Find where the given text appears and provide that cell's center as [x, y] coordinate. 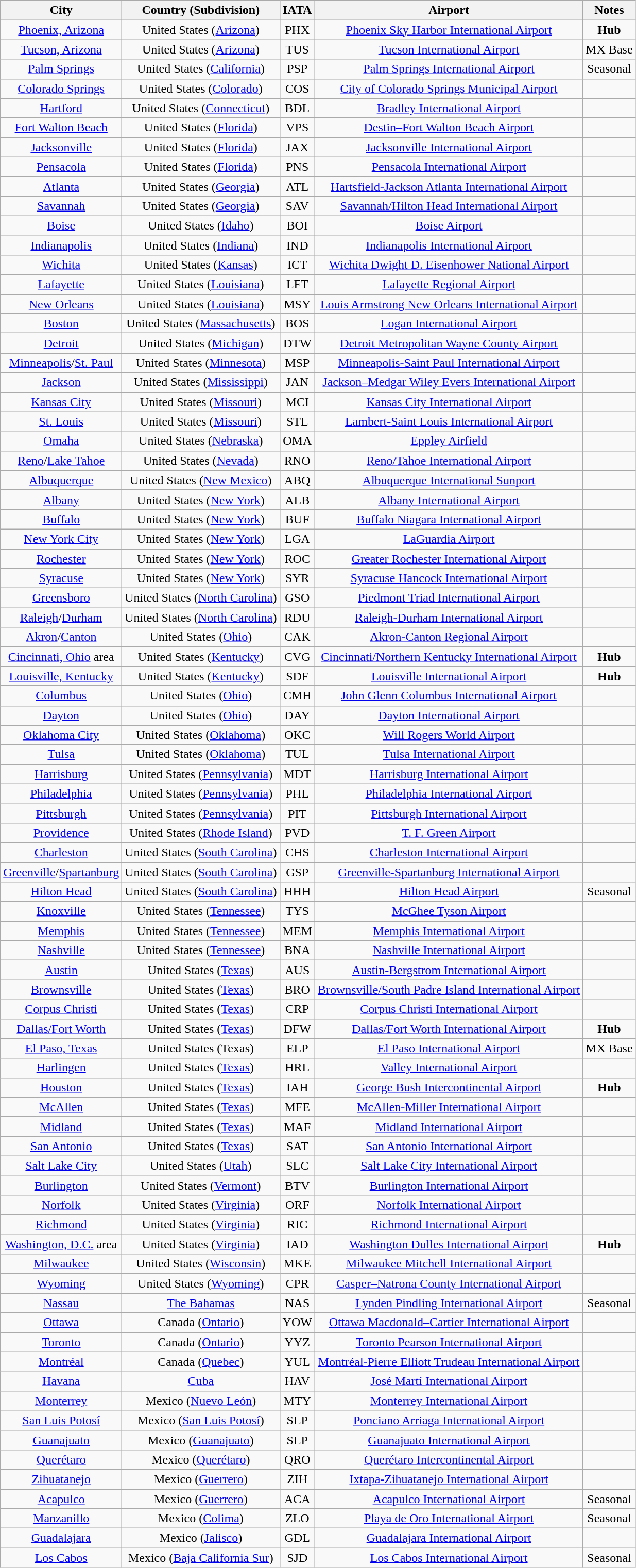
Country (Subdivision) [201, 10]
PHL [297, 794]
United States (California) [201, 69]
MEM [297, 931]
BDL [297, 108]
Rochester [61, 558]
Hilton Head Airport [449, 892]
ALB [297, 500]
Phoenix, Arizona [61, 30]
T. F. Green Airport [449, 833]
NAS [297, 1303]
McAllen-Miller International Airport [449, 1107]
Harrisburg [61, 774]
Savannah [61, 206]
CVG [297, 657]
Dallas/Fort Worth [61, 1029]
Brownsville [61, 990]
LFT [297, 285]
City of Colorado Springs Municipal Airport [449, 89]
Albuquerque International Sunport [449, 480]
ICT [297, 265]
Playa de Oro International Airport [449, 1519]
St. Louis [61, 421]
Atlanta [61, 186]
United States (Minnesota) [201, 363]
Providence [61, 833]
BNA [297, 950]
Guadalajara [61, 1538]
ZLO [297, 1519]
Charleston [61, 852]
BOS [297, 324]
Eppley Airfield [449, 441]
Syracuse [61, 578]
Hartford [61, 108]
United States (New Mexico) [201, 480]
Corpus Christi [61, 1009]
The Bahamas [201, 1303]
New York City [61, 539]
Montréal-Pierre Elliott Trudeau International Airport [449, 1362]
San Luis Potosí [61, 1420]
Destin–Fort Walton Beach Airport [449, 128]
Norfolk International Airport [449, 1205]
Boston [61, 324]
BOI [297, 225]
José Martí International Airport [449, 1381]
Washington, D.C. area [61, 1244]
Pittsburgh International Airport [449, 813]
PHX [297, 30]
GSP [297, 872]
MAF [297, 1126]
SAV [297, 206]
MTY [297, 1401]
Buffalo Niagara International Airport [449, 519]
Hartsfield-Jackson Atlanta International Airport [449, 186]
Milwaukee Mitchell International Airport [449, 1264]
SAT [297, 1146]
Wichita Dwight D. Eisenhower National Airport [449, 265]
Austin [61, 970]
Minneapolis-Saint Paul International Airport [449, 363]
Columbus [61, 696]
HHH [297, 892]
United States (Nevada) [201, 461]
SLC [297, 1166]
Louisville, Kentucky [61, 676]
Ottawa [61, 1323]
Greenville/Spartanburg [61, 872]
MCI [297, 402]
Tucson, Arizona [61, 49]
El Paso International Airport [449, 1048]
Notes [609, 10]
ROC [297, 558]
Guanajuato International Airport [449, 1440]
Piedmont Triad International Airport [449, 598]
IAD [297, 1244]
Jacksonville International Airport [449, 147]
United States (Idaho) [201, 225]
MSP [297, 363]
Jacksonville [61, 147]
JAN [297, 382]
Mexico (Querétaro) [201, 1459]
Canada (Quebec) [201, 1362]
Jackson–Medgar Wiley Evers International Airport [449, 382]
LGA [297, 539]
Richmond [61, 1225]
Pensacola [61, 167]
Reno/Lake Tahoe [61, 461]
PSP [297, 69]
Harrisburg International Airport [449, 774]
TYS [297, 911]
Milwaukee [61, 1264]
Nashville [61, 950]
Burlington [61, 1185]
MKE [297, 1264]
George Bush Intercontinental Airport [449, 1087]
Zihuatanejo [61, 1479]
OMA [297, 441]
Detroit Metropolitan Wayne County Airport [449, 343]
United States (Wyoming) [201, 1283]
JAX [297, 147]
YYZ [297, 1342]
Greater Rochester International Airport [449, 558]
MSY [297, 304]
Dayton International Airport [449, 715]
San Antonio International Airport [449, 1146]
Salt Lake City International Airport [449, 1166]
COS [297, 89]
Valley International Airport [449, 1068]
DFW [297, 1029]
Toronto [61, 1342]
Monterrey International Airport [449, 1401]
ATL [297, 186]
Louis Armstrong New Orleans International Airport [449, 304]
RIC [297, 1225]
Fort Walton Beach [61, 128]
Palm Springs [61, 69]
Kansas City [61, 402]
Querétaro Intercontinental Airport [449, 1459]
Greensboro [61, 598]
Guanajuato [61, 1440]
Houston [61, 1087]
Nashville International Airport [449, 950]
United States (Mississippi) [201, 382]
MDT [297, 774]
Salt Lake City [61, 1166]
Midland International Airport [449, 1126]
ORF [297, 1205]
United States (Massachusetts) [201, 324]
Albany International Airport [449, 500]
Omaha [61, 441]
PNS [297, 167]
Akron/Canton [61, 637]
Dallas/Fort Worth International Airport [449, 1029]
Lafayette Regional Airport [449, 285]
SYR [297, 578]
Savannah/Hilton Head International Airport [449, 206]
Oklahoma City [61, 735]
Lambert-Saint Louis International Airport [449, 421]
New Orleans [61, 304]
United States (Connecticut) [201, 108]
Tulsa [61, 754]
Albuquerque [61, 480]
MFE [297, 1107]
Monterrey [61, 1401]
Hilton Head [61, 892]
Philadelphia [61, 794]
Kansas City International Airport [449, 402]
Raleigh/Durham [61, 618]
HRL [297, 1068]
Colorado Springs [61, 89]
Boise Airport [449, 225]
SJD [297, 1558]
IATA [297, 10]
McAllen [61, 1107]
Ottawa Macdonald–Cartier International Airport [449, 1323]
Wyoming [61, 1283]
Logan International Airport [449, 324]
Ponciano Arriaga International Airport [449, 1420]
CMH [297, 696]
Mexico (Guanajuato) [201, 1440]
IND [297, 245]
Detroit [61, 343]
Mexico (Jalisco) [201, 1538]
RDU [297, 618]
HAV [297, 1381]
Mexico (San Luis Potosí) [201, 1420]
SDF [297, 676]
El Paso, Texas [61, 1048]
Cincinnati/Northern Kentucky International Airport [449, 657]
Burlington International Airport [449, 1185]
TUS [297, 49]
IAH [297, 1087]
RNO [297, 461]
Toronto Pearson International Airport [449, 1342]
Indianapolis [61, 245]
Minneapolis/St. Paul [61, 363]
Pensacola International Airport [449, 167]
Tulsa International Airport [449, 754]
Midland [61, 1126]
San Antonio [61, 1146]
Tucson International Airport [449, 49]
United States (Michigan) [201, 343]
QRO [297, 1459]
Mexico (Nuevo León) [201, 1401]
BUF [297, 519]
DTW [297, 343]
Los Cabos International Airport [449, 1558]
Harlingen [61, 1068]
CRP [297, 1009]
Greenville-Spartanburg International Airport [449, 872]
United States (Indiana) [201, 245]
City [61, 10]
ZIH [297, 1479]
Memphis International Airport [449, 931]
Washington Dulles International Airport [449, 1244]
BTV [297, 1185]
Memphis [61, 931]
McGhee Tyson Airport [449, 911]
Jackson [61, 382]
Corpus Christi International Airport [449, 1009]
Casper–Natrona County International Airport [449, 1283]
STL [297, 421]
Lynden Pindling International Airport [449, 1303]
Ixtapa-Zihuatanejo International Airport [449, 1479]
GDL [297, 1538]
United States (Colorado) [201, 89]
Syracuse Hancock International Airport [449, 578]
Manzanillo [61, 1519]
CPR [297, 1283]
ABQ [297, 480]
Guadalajara International Airport [449, 1538]
Boise [61, 225]
Pittsburgh [61, 813]
PVD [297, 833]
CAK [297, 637]
Dayton [61, 715]
Cuba [201, 1381]
AUS [297, 970]
United States (Kansas) [201, 265]
DAY [297, 715]
Charleston International Airport [449, 852]
Indianapolis International Airport [449, 245]
United States (Rhode Island) [201, 833]
GSO [297, 598]
United States (Vermont) [201, 1185]
Palm Springs International Airport [449, 69]
Norfolk [61, 1205]
Will Rogers World Airport [449, 735]
Airport [449, 10]
PIT [297, 813]
United States (Nebraska) [201, 441]
United States (Wisconsin) [201, 1264]
Cincinnati, Ohio area [61, 657]
Knoxville [61, 911]
Akron-Canton Regional Airport [449, 637]
Mexico (Colima) [201, 1519]
Richmond International Airport [449, 1225]
Philadelphia International Airport [449, 794]
ELP [297, 1048]
Bradley International Airport [449, 108]
Louisville International Airport [449, 676]
John Glenn Columbus International Airport [449, 696]
Albany [61, 500]
Phoenix Sky Harbor International Airport [449, 30]
YOW [297, 1323]
Buffalo [61, 519]
Mexico (Baja California Sur) [201, 1558]
Brownsville/South Padre Island International Airport [449, 990]
YUL [297, 1362]
Raleigh-Durham International Airport [449, 618]
BRO [297, 990]
Los Cabos [61, 1558]
Lafayette [61, 285]
Nassau [61, 1303]
OKC [297, 735]
Austin-Bergstrom International Airport [449, 970]
Wichita [61, 265]
Acapulco International Airport [449, 1499]
Querétaro [61, 1459]
VPS [297, 128]
Havana [61, 1381]
ACA [297, 1499]
Acapulco [61, 1499]
TUL [297, 754]
Reno/Tahoe International Airport [449, 461]
LaGuardia Airport [449, 539]
Montréal [61, 1362]
United States (Utah) [201, 1166]
CHS [297, 852]
